Pinpoint the cell where the given text exists, returning its (X, Y) midpoint coordinate. 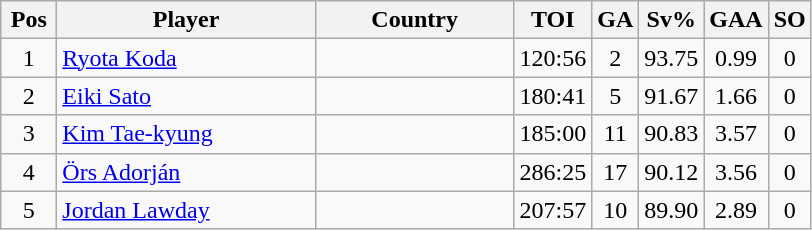
Kim Tae-kyung (186, 134)
286:25 (553, 172)
89.90 (672, 210)
4 (29, 172)
17 (616, 172)
Jordan Lawday (186, 210)
Örs Adorján (186, 172)
1 (29, 58)
90.83 (672, 134)
GAA (736, 20)
Sv% (672, 20)
3.57 (736, 134)
180:41 (553, 96)
91.67 (672, 96)
SO (790, 20)
185:00 (553, 134)
207:57 (553, 210)
1.66 (736, 96)
3 (29, 134)
GA (616, 20)
90.12 (672, 172)
Eiki Sato (186, 96)
Ryota Koda (186, 58)
10 (616, 210)
93.75 (672, 58)
Country (414, 20)
3.56 (736, 172)
0.99 (736, 58)
Player (186, 20)
11 (616, 134)
Pos (29, 20)
TOI (553, 20)
2.89 (736, 210)
120:56 (553, 58)
